Locate the cell with the specified text and output its [x, y] center coordinate. 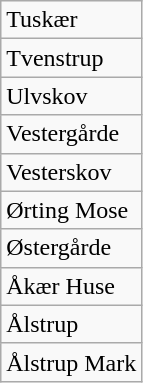
Ålstrup [72, 324]
Ålstrup Mark [72, 362]
Tvenstrup [72, 58]
Østergårde [72, 248]
Ørting Mose [72, 210]
Ulvskov [72, 96]
Åkær Huse [72, 286]
Tuskær [72, 20]
Vesterskov [72, 172]
Vestergårde [72, 134]
